Return (X, Y) of the center of cell containing provided text 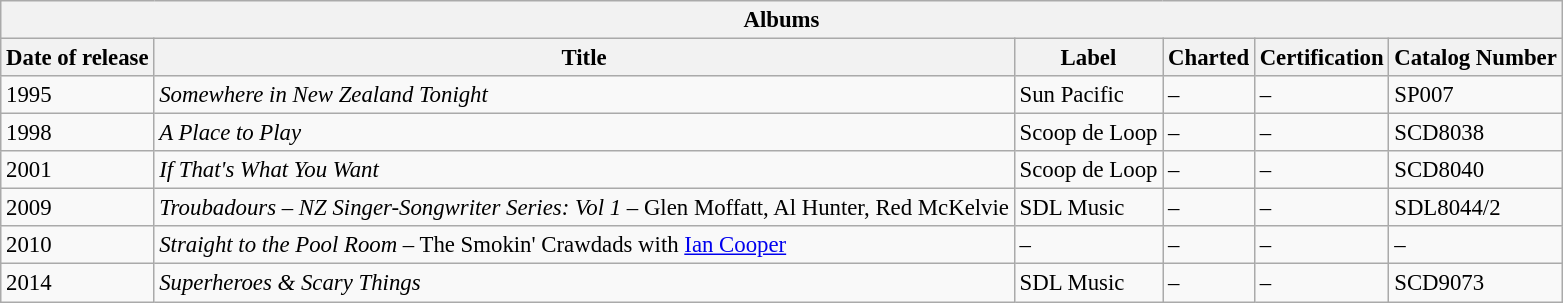
Somewhere in New Zealand Tonight (584, 95)
SCD9073 (1476, 283)
A Place to Play (584, 133)
1995 (78, 95)
Date of release (78, 58)
Title (584, 58)
Straight to the Pool Room – The Smokin' Crawdads with Ian Cooper (584, 245)
Sun Pacific (1088, 95)
SP007 (1476, 95)
Troubadours – NZ Singer-Songwriter Series: Vol 1 – Glen Moffatt, Al Hunter, Red McKelvie (584, 208)
If That's What You Want (584, 170)
1998 (78, 133)
SCD8038 (1476, 133)
2014 (78, 283)
2009 (78, 208)
Superheroes & Scary Things (584, 283)
Charted (1209, 58)
Albums (782, 20)
SDL8044/2 (1476, 208)
2010 (78, 245)
Label (1088, 58)
SCD8040 (1476, 170)
Certification (1322, 58)
Catalog Number (1476, 58)
2001 (78, 170)
